Detect which cell encompasses the target text, then output its (x, y) center coordinate. 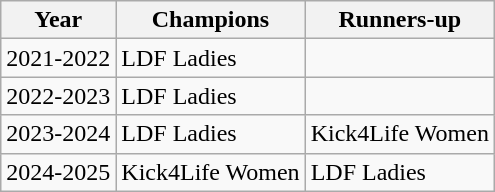
2021-2022 (58, 58)
Year (58, 20)
Champions (210, 20)
2023-2024 (58, 134)
2024-2025 (58, 172)
Runners-up (400, 20)
2022-2023 (58, 96)
